Extract the [X, Y] coordinate from the center of the cell holding the provided text.  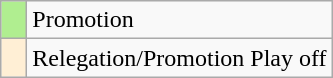
Relegation/Promotion Play off [180, 58]
Promotion [180, 20]
